For the text-containing cell, return its midpoint in [x, y] coordinate format. 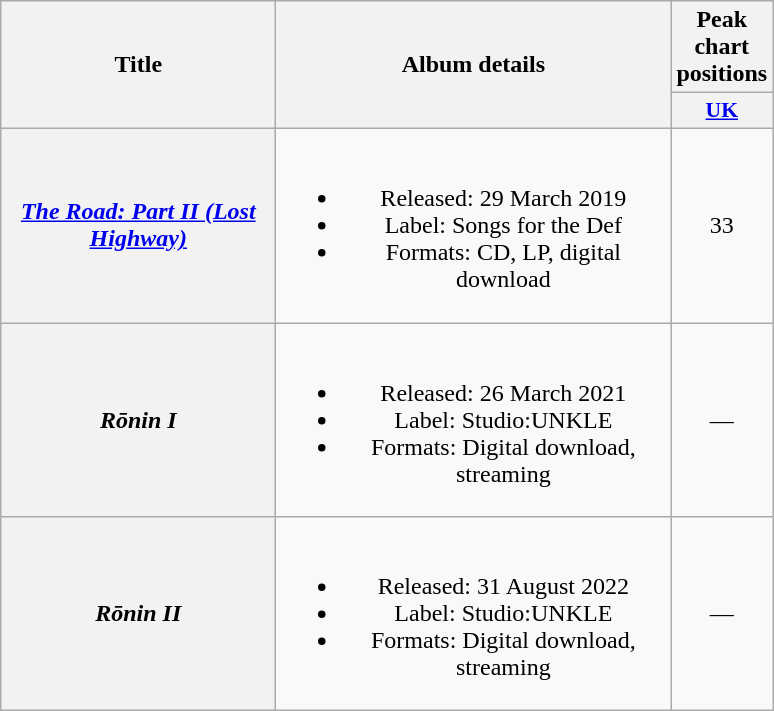
Released: 26 March 2021Label: Studio:UNKLEFormats: Digital download, streaming [474, 419]
Album details [474, 65]
33 [722, 225]
Rōnin II [138, 614]
Released: 31 August 2022Label: Studio:UNKLEFormats: Digital download, streaming [474, 614]
Released: 29 March 2019Label: Songs for the DefFormats: CD, LP, digital download [474, 225]
Title [138, 65]
The Road: Part II (Lost Highway) [138, 225]
UK [722, 111]
Rōnin I [138, 419]
Peak chart positions [722, 47]
